Pinpoint the cell where the given text exists, returning its (X, Y) midpoint coordinate. 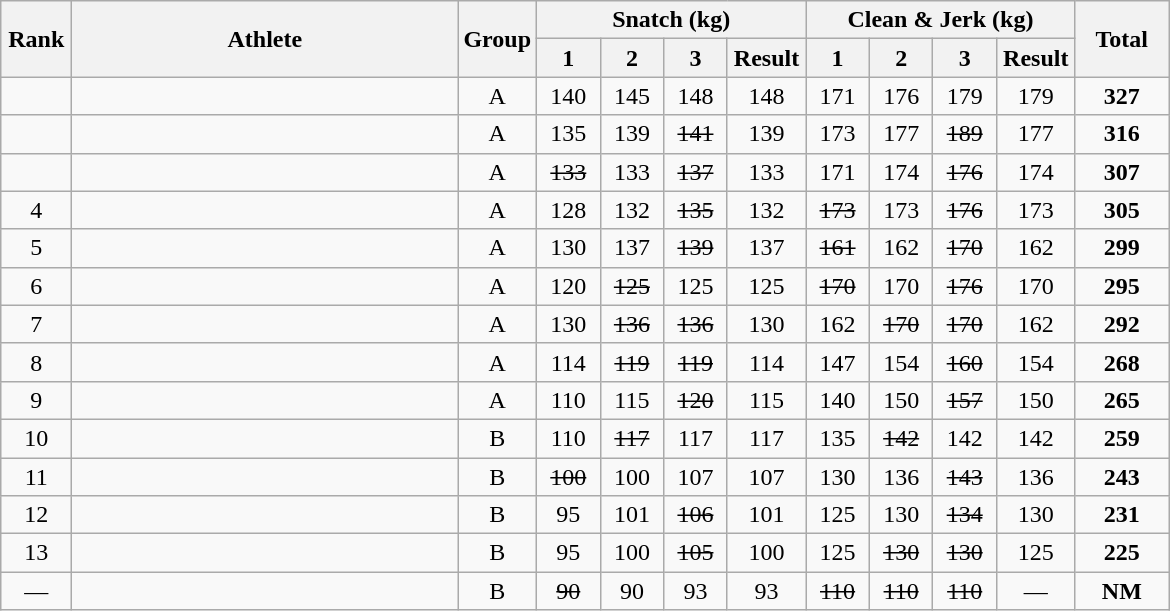
243 (1122, 477)
Clean & Jerk (kg) (940, 20)
147 (838, 362)
143 (965, 477)
225 (1122, 553)
128 (569, 210)
307 (1122, 172)
106 (696, 515)
5 (36, 248)
Total (1122, 39)
161 (838, 248)
268 (1122, 362)
Group (498, 39)
327 (1122, 96)
292 (1122, 324)
259 (1122, 438)
Rank (36, 39)
105 (696, 553)
299 (1122, 248)
4 (36, 210)
295 (1122, 286)
NM (1122, 591)
8 (36, 362)
189 (965, 134)
11 (36, 477)
316 (1122, 134)
145 (632, 96)
157 (965, 400)
Athlete (265, 39)
134 (965, 515)
231 (1122, 515)
13 (36, 553)
265 (1122, 400)
12 (36, 515)
7 (36, 324)
Snatch (kg) (672, 20)
160 (965, 362)
10 (36, 438)
6 (36, 286)
141 (696, 134)
305 (1122, 210)
9 (36, 400)
